Provide the [x, y] coordinate of the cell's center where the given text is located.  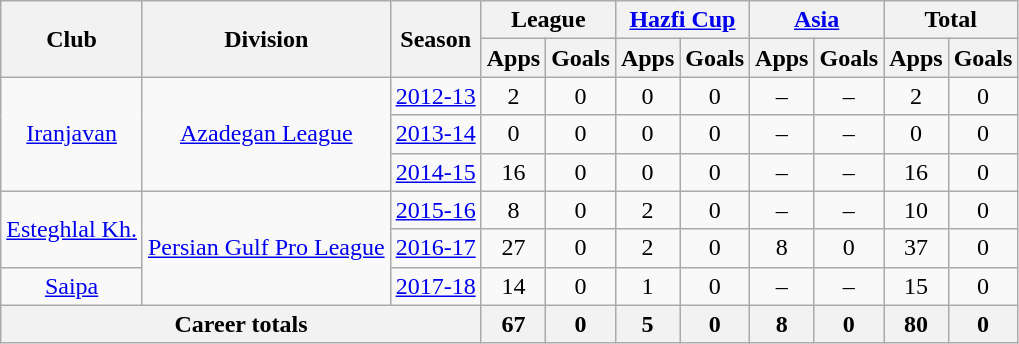
Iranjavan [72, 134]
27 [513, 248]
2016-17 [436, 248]
Persian Gulf Pro League [266, 248]
Asia [817, 20]
15 [916, 286]
37 [916, 248]
80 [916, 324]
10 [916, 210]
1 [647, 286]
Season [436, 39]
2017-18 [436, 286]
67 [513, 324]
2013-14 [436, 134]
Club [72, 39]
League [548, 20]
Division [266, 39]
2014-15 [436, 172]
2012-13 [436, 96]
Azadegan League [266, 134]
14 [513, 286]
2015-16 [436, 210]
Saipa [72, 286]
Total [951, 20]
5 [647, 324]
Career totals [241, 324]
Esteghlal Kh. [72, 229]
Hazfi Cup [682, 20]
